Extract the (X, Y) coordinate from the center of the cell holding the provided text.  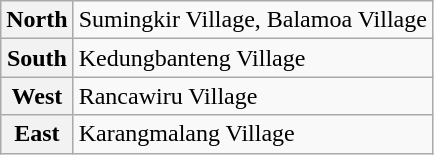
Karangmalang Village (252, 134)
North (37, 20)
East (37, 134)
South (37, 58)
Sumingkir Village, Balamoa Village (252, 20)
West (37, 96)
Kedungbanteng Village (252, 58)
Rancawiru Village (252, 96)
